Detect which cell encompasses the target text, then output its [X, Y] center coordinate. 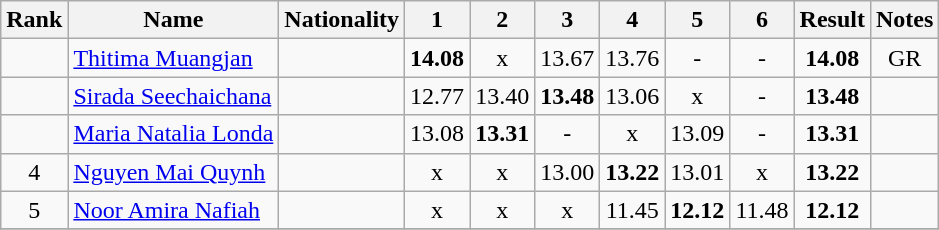
11.48 [762, 210]
Thitima Muangjan [174, 58]
Nguyen Mai Quynh [174, 172]
13.40 [502, 96]
13.67 [568, 58]
Nationality [342, 20]
GR [904, 58]
6 [762, 20]
13.01 [698, 172]
Name [174, 20]
13.09 [698, 134]
13.76 [632, 58]
2 [502, 20]
13.06 [632, 96]
Maria Natalia Londa [174, 134]
1 [438, 20]
12.77 [438, 96]
Sirada Seechaichana [174, 96]
Rank [34, 20]
Result [832, 20]
3 [568, 20]
Noor Amira Nafiah [174, 210]
13.00 [568, 172]
Notes [904, 20]
13.08 [438, 134]
11.45 [632, 210]
